Return (X, Y) of the center of cell containing provided text 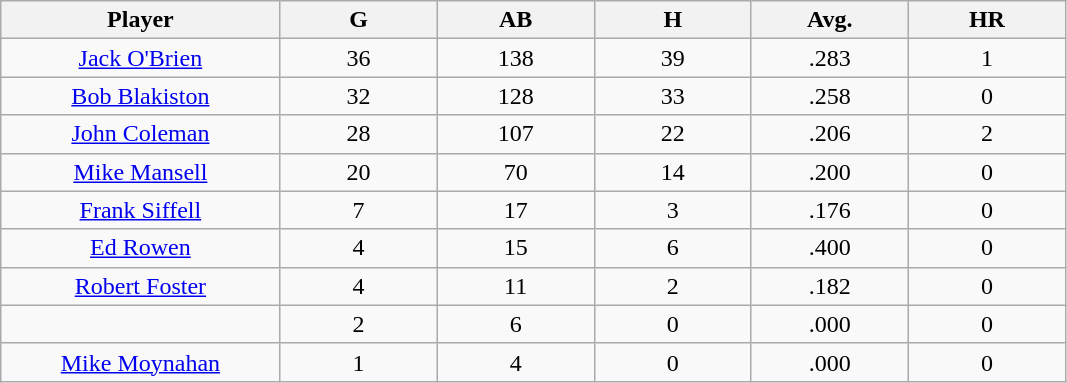
Mike Moynahan (140, 362)
.258 (830, 96)
11 (516, 286)
107 (516, 134)
.400 (830, 248)
17 (516, 210)
John Coleman (140, 134)
Jack O'Brien (140, 58)
Player (140, 20)
.206 (830, 134)
15 (516, 248)
.182 (830, 286)
Ed Rowen (140, 248)
Bob Blakiston (140, 96)
36 (358, 58)
39 (672, 58)
.176 (830, 210)
14 (672, 172)
32 (358, 96)
20 (358, 172)
HR (986, 20)
.200 (830, 172)
22 (672, 134)
3 (672, 210)
33 (672, 96)
70 (516, 172)
Frank Siffell (140, 210)
H (672, 20)
Mike Mansell (140, 172)
128 (516, 96)
Robert Foster (140, 286)
138 (516, 58)
G (358, 20)
28 (358, 134)
AB (516, 20)
Avg. (830, 20)
.283 (830, 58)
7 (358, 210)
